Return the (X, Y) coordinate for the center point of the cell that contains the specified text.  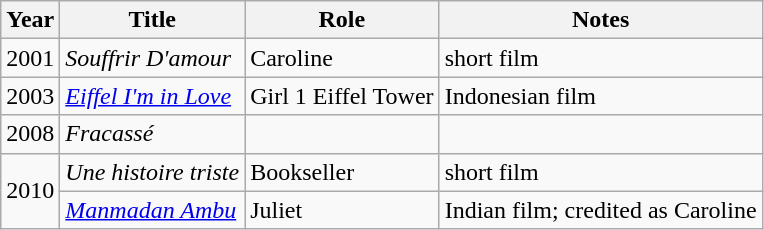
2001 (30, 58)
Caroline (342, 58)
Girl 1 Eiffel Tower (342, 96)
2010 (30, 191)
Indian film; credited as Caroline (600, 210)
Souffrir D'amour (152, 58)
Title (152, 20)
Eiffel I'm in Love (152, 96)
2008 (30, 134)
Manmadan Ambu (152, 210)
Year (30, 20)
Une histoire triste (152, 172)
Bookseller (342, 172)
Indonesian film (600, 96)
Role (342, 20)
2003 (30, 96)
Fracassé (152, 134)
Notes (600, 20)
Juliet (342, 210)
